From the cell containing the given text, extract its center point as (X, Y) coordinate. 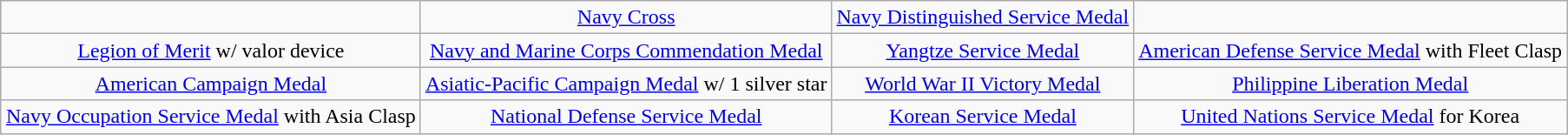
Navy and Marine Corps Commendation Medal (626, 51)
Navy Occupation Service Medal with Asia Clasp (210, 117)
Navy Distinguished Service Medal (983, 17)
World War II Victory Medal (983, 84)
Korean Service Medal (983, 117)
American Campaign Medal (210, 84)
Yangtze Service Medal (983, 51)
Navy Cross (626, 17)
American Defense Service Medal with Fleet Clasp (1351, 51)
Asiatic-Pacific Campaign Medal w/ 1 silver star (626, 84)
Legion of Merit w/ valor device (210, 51)
Philippine Liberation Medal (1351, 84)
United Nations Service Medal for Korea (1351, 117)
National Defense Service Medal (626, 117)
